Search for the cell housing the specified text and yield its [x, y] center coordinate. 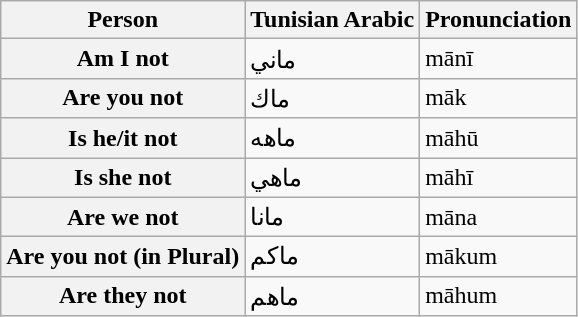
ماهي [332, 178]
māna [498, 217]
māhum [498, 296]
Pronunciation [498, 20]
Is she not [123, 178]
Am I not [123, 59]
māhī [498, 178]
māk [498, 98]
Is he/it not [123, 138]
ماني [332, 59]
ماهه [332, 138]
Are we not [123, 217]
Are you not [123, 98]
مانا [332, 217]
Are you not (in Plural) [123, 257]
mākum [498, 257]
ماكم [332, 257]
ماهم [332, 296]
Are they not [123, 296]
mānī [498, 59]
ماك [332, 98]
Tunisian Arabic [332, 20]
Person [123, 20]
māhū [498, 138]
